Detect which cell encompasses the target text, then output its [x, y] center coordinate. 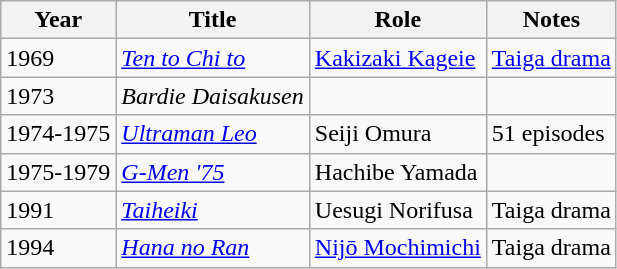
1969 [58, 58]
G-Men '75 [212, 172]
1973 [58, 96]
Role [398, 20]
1974-1975 [58, 134]
Hachibe Yamada [398, 172]
Year [58, 20]
Ten to Chi to [212, 58]
Bardie Daisakusen [212, 96]
1991 [58, 210]
Seiji Omura [398, 134]
Nijō Mochimichi [398, 248]
Taiheiki [212, 210]
Uesugi Norifusa [398, 210]
Hana no Ran [212, 248]
Kakizaki Kageie [398, 58]
Ultraman Leo [212, 134]
Title [212, 20]
1975-1979 [58, 172]
51 episodes [551, 134]
1994 [58, 248]
Notes [551, 20]
